Scan for the cell matching the given text and deliver its (X, Y) coordinate at center. 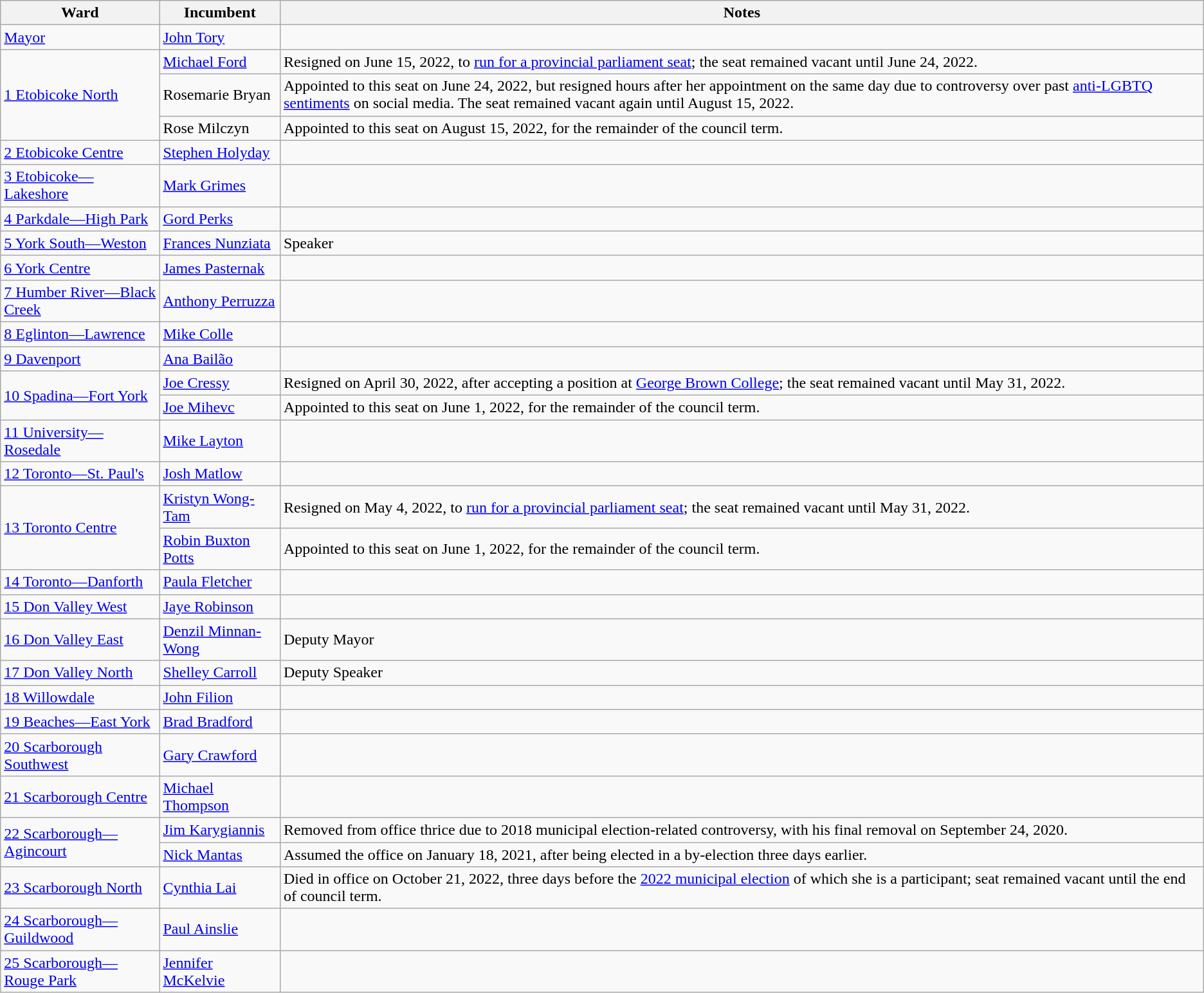
14 Toronto—Danforth (80, 582)
Brad Bradford (220, 722)
9 Davenport (80, 358)
20 Scarborough Southwest (80, 755)
John Filion (220, 697)
13 Toronto Centre (80, 528)
16 Don Valley East (80, 639)
Ana Bailão (220, 358)
Robin Buxton Potts (220, 549)
Shelley Carroll (220, 673)
1 Etobicoke North (80, 95)
Rosemarie Bryan (220, 95)
21 Scarborough Centre (80, 796)
25 Scarborough—Rouge Park (80, 971)
Resigned on May 4, 2022, to run for a provincial parliament seat; the seat remained vacant until May 31, 2022. (742, 507)
Rose Milczyn (220, 128)
Anthony Perruzza (220, 301)
Removed from office thrice due to 2018 municipal election-related controversy, with his final removal on September 24, 2020. (742, 830)
Joe Mihevc (220, 408)
Paula Fletcher (220, 582)
6 York Centre (80, 268)
Resigned on June 15, 2022, to run for a provincial parliament seat; the seat remained vacant until June 24, 2022. (742, 62)
24 Scarborough—Guildwood (80, 930)
Joe Cressy (220, 383)
Stephen Holyday (220, 152)
15 Don Valley West (80, 606)
John Tory (220, 37)
11 University—Rosedale (80, 441)
Gary Crawford (220, 755)
Michael Thompson (220, 796)
23 Scarborough North (80, 888)
8 Eglinton—Lawrence (80, 334)
Cynthia Lai (220, 888)
Jaye Robinson (220, 606)
Gord Perks (220, 219)
Ward (80, 13)
17 Don Valley North (80, 673)
Jennifer McKelvie (220, 971)
Frances Nunziata (220, 243)
Josh Matlow (220, 474)
12 Toronto—St. Paul's (80, 474)
Notes (742, 13)
Assumed the office on January 18, 2021, after being elected in a by-election three days earlier. (742, 855)
Mayor (80, 37)
Appointed to this seat on August 15, 2022, for the remainder of the council term. (742, 128)
Mike Colle (220, 334)
18 Willowdale (80, 697)
Speaker (742, 243)
5 York South—Weston (80, 243)
Incumbent (220, 13)
Nick Mantas (220, 855)
Mike Layton (220, 441)
Jim Karygiannis (220, 830)
Deputy Mayor (742, 639)
Deputy Speaker (742, 673)
James Pasternak (220, 268)
22 Scarborough—Agincourt (80, 842)
Denzil Minnan-Wong (220, 639)
4 Parkdale—High Park (80, 219)
Resigned on April 30, 2022, after accepting a position at George Brown College; the seat remained vacant until May 31, 2022. (742, 383)
3 Etobicoke—Lakeshore (80, 185)
Michael Ford (220, 62)
19 Beaches—East York (80, 722)
Paul Ainslie (220, 930)
7 Humber River—Black Creek (80, 301)
10 Spadina—Fort York (80, 396)
Mark Grimes (220, 185)
2 Etobicoke Centre (80, 152)
Kristyn Wong-Tam (220, 507)
